Capture the cell that displays the provided text and extract its [x, y] central coordinate. 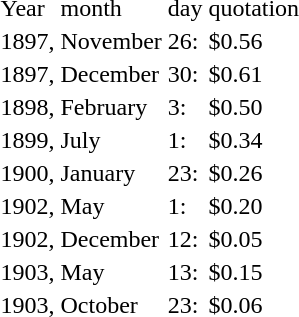
November [111, 41]
26: [185, 41]
12: [185, 239]
13: [185, 272]
23: [185, 173]
30: [185, 74]
July [111, 140]
January [111, 173]
3: [185, 107]
February [111, 107]
